Locate the cell with the specified text and output its (x, y) center coordinate. 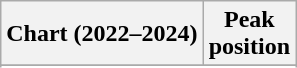
Chart (2022–2024) (102, 34)
Peakposition (249, 34)
